Detect which cell encompasses the target text, then output its [x, y] center coordinate. 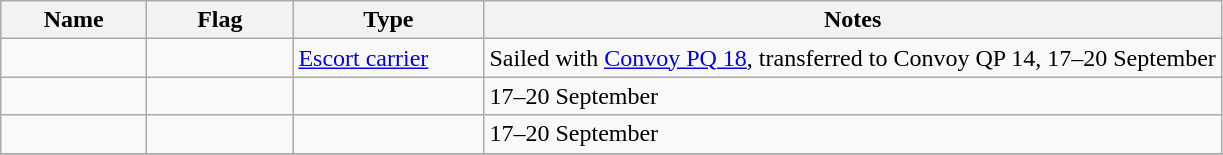
Name [74, 20]
Flag [220, 20]
Type [388, 20]
Escort carrier [388, 58]
Notes [852, 20]
Sailed with Convoy PQ 18, transferred to Convoy QP 14, 17–20 September [852, 58]
